Locate the cell with the specified text and output its (X, Y) center coordinate. 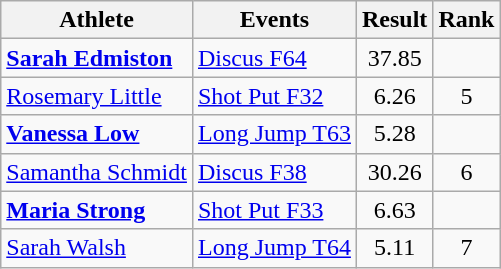
Events (274, 20)
Vanessa Low (97, 134)
37.85 (394, 58)
Long Jump T64 (274, 248)
Sarah Walsh (97, 248)
5 (466, 96)
Sarah Edmiston (97, 58)
5.28 (394, 134)
Shot Put F32 (274, 96)
6.63 (394, 210)
Discus F64 (274, 58)
Long Jump T63 (274, 134)
30.26 (394, 172)
Shot Put F33 (274, 210)
Rank (466, 20)
5.11 (394, 248)
Athlete (97, 20)
Maria Strong (97, 210)
7 (466, 248)
Samantha Schmidt (97, 172)
Result (394, 20)
6.26 (394, 96)
Rosemary Little (97, 96)
Discus F38 (274, 172)
6 (466, 172)
